Output the (x, y) coordinate of the center of the cell containing the given text.  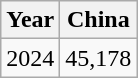
45,178 (98, 58)
2024 (30, 58)
Year (30, 20)
China (98, 20)
